Determine the [X, Y] coordinate at the center of the cell enclosing the given text.  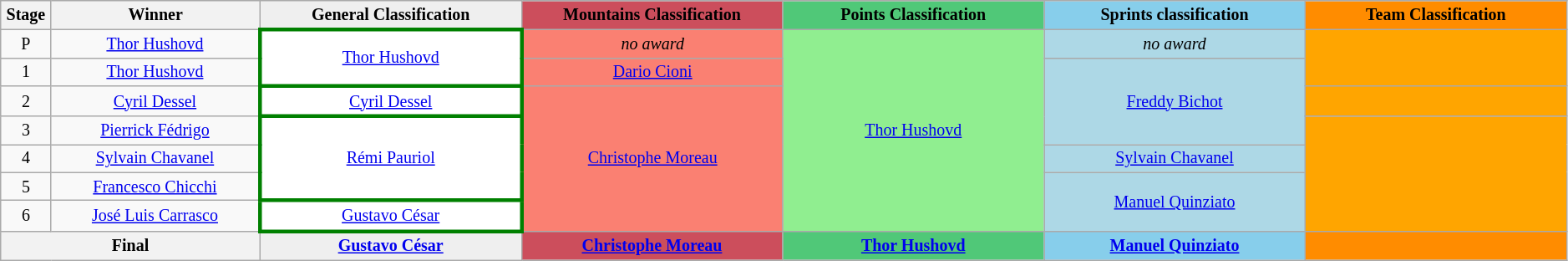
Points Classification [914, 15]
Mountains Classification [652, 15]
José Luis Carrasco [155, 216]
6 [26, 216]
Winner [155, 15]
5 [26, 186]
Rémi Pauriol [391, 158]
Stage [26, 15]
1 [26, 72]
Pierrick Fédrigo [155, 130]
General Classification [391, 15]
Dario Cioni [652, 72]
P [26, 43]
Francesco Chicchi [155, 186]
2 [26, 101]
Freddy Bichot [1175, 102]
4 [26, 159]
Sprints classification [1175, 15]
3 [26, 130]
Final [130, 246]
Team Classification [1435, 15]
